Return [X, Y] of the center of cell containing provided text 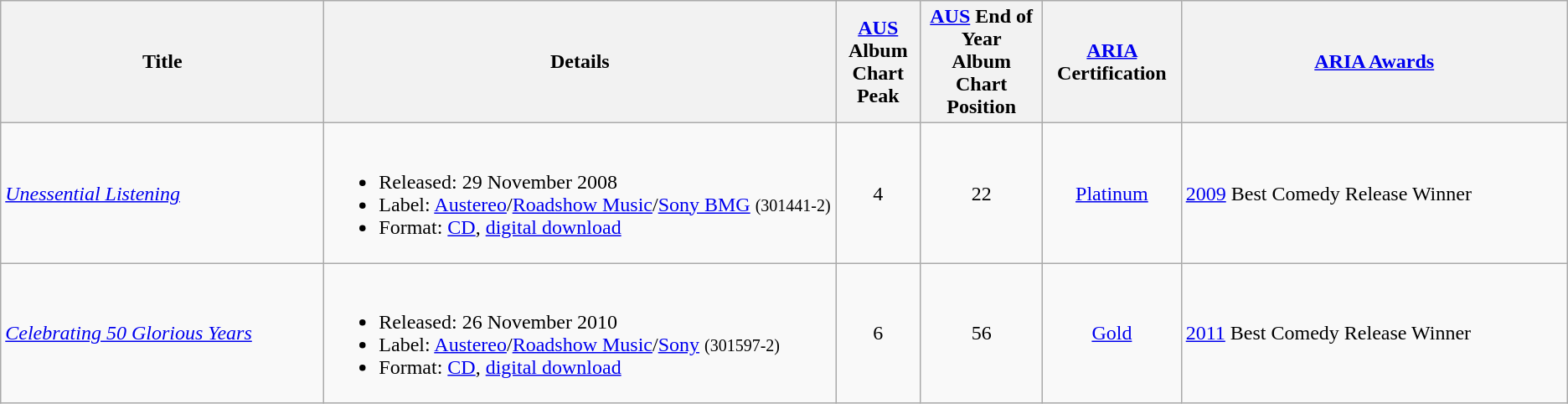
AUS AlbumChart Peak [878, 62]
Released: 29 November 2008Label: Austereo/Roadshow Music/Sony BMG (301441-2)Format: CD, digital download [580, 193]
6 [878, 334]
Released: 26 November 2010Label: Austereo/Roadshow Music/Sony (301597-2)Format: CD, digital download [580, 334]
Platinum [1112, 193]
2011 Best Comedy Release Winner [1374, 334]
AUS End of YearAlbum Chart Position [982, 62]
ARIA Certification [1112, 62]
Title [162, 62]
Celebrating 50 Glorious Years [162, 334]
Gold [1112, 334]
4 [878, 193]
Unessential Listening [162, 193]
ARIA Awards [1374, 62]
56 [982, 334]
Details [580, 62]
2009 Best Comedy Release Winner [1374, 193]
22 [982, 193]
